Return [x, y] of the center of cell containing provided text 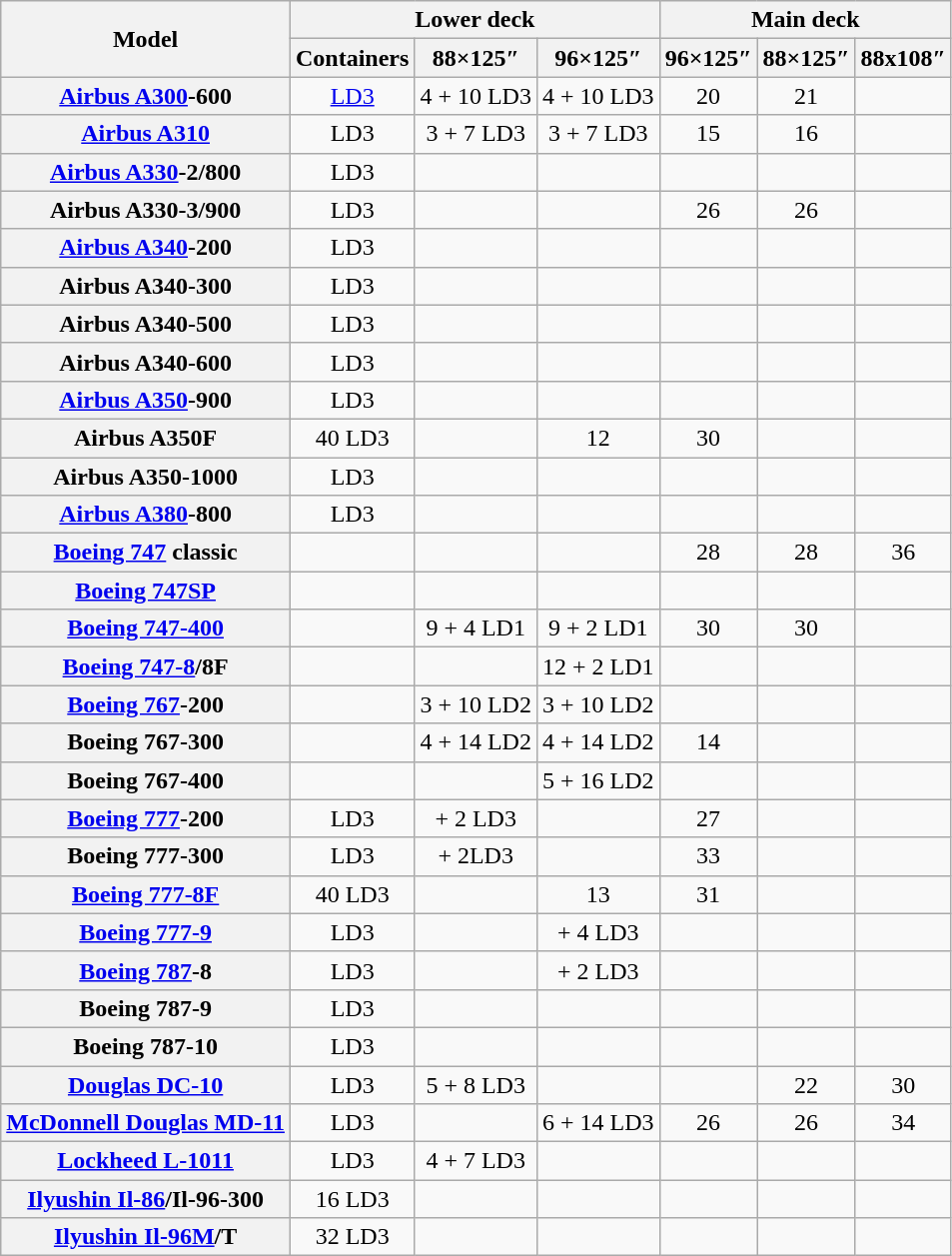
Airbus A340-600 [146, 362]
Boeing 767-300 [146, 742]
Airbus A350-1000 [146, 477]
Airbus A330-2/800 [146, 172]
Boeing 747-400 [146, 628]
Boeing 777-300 [146, 856]
9 + 2 LD1 [597, 628]
4 + 7 LD3 [476, 1161]
Airbus A340-200 [146, 248]
33 [708, 856]
Boeing 747SP [146, 591]
14 [708, 742]
5 + 8 LD3 [476, 1084]
32 LD3 [352, 1237]
Boeing 747 classic [146, 553]
22 [806, 1084]
6 + 14 LD3 [597, 1123]
Ilyushin Il-86/Il-96-300 [146, 1199]
Airbus A310 [146, 134]
Lockheed L-1011 [146, 1161]
Lower deck [475, 20]
88x108″ [903, 58]
Model [146, 39]
31 [708, 894]
27 [708, 818]
36 [903, 553]
Boeing 787-8 [146, 970]
Boeing 787-9 [146, 1008]
McDonnell Douglas MD-11 [146, 1123]
21 [806, 96]
34 [903, 1123]
16 [806, 134]
+ 2LD3 [476, 856]
12 [597, 438]
Boeing 787-10 [146, 1046]
15 [708, 134]
Douglas DC-10 [146, 1084]
Airbus A340-300 [146, 286]
Airbus A330-3/900 [146, 210]
Main deck [805, 20]
Boeing 777-9 [146, 932]
Airbus A350F [146, 438]
12 + 2 LD1 [597, 666]
Boeing 777-200 [146, 818]
Airbus A350-900 [146, 400]
Airbus A300-600 [146, 96]
Airbus A340-500 [146, 324]
+ 4 LD3 [597, 932]
Boeing 747-8/8F [146, 666]
16 LD3 [352, 1199]
Boeing 767-200 [146, 704]
Boeing 767-400 [146, 780]
Airbus A380-800 [146, 515]
5 + 16 LD2 [597, 780]
Ilyushin Il-96M/T [146, 1237]
20 [708, 96]
9 + 4 LD1 [476, 628]
Boeing 777-8F [146, 894]
13 [597, 894]
Containers [352, 58]
